Detect which cell encompasses the target text, then output its (X, Y) center coordinate. 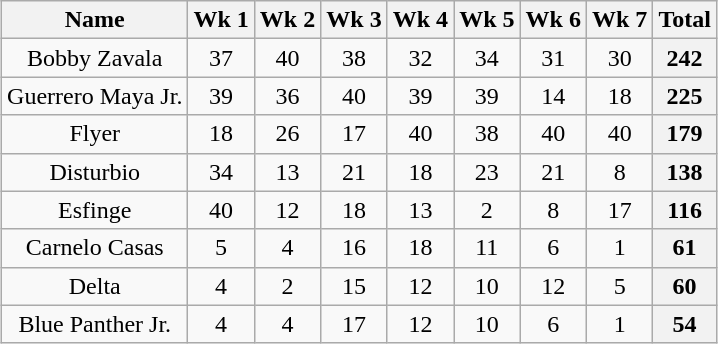
16 (354, 248)
Wk 5 (487, 20)
31 (553, 58)
Wk 1 (221, 20)
179 (685, 134)
Carnelo Casas (95, 248)
54 (685, 324)
Flyer (95, 134)
37 (221, 58)
61 (685, 248)
Name (95, 20)
Guerrero Maya Jr. (95, 96)
32 (420, 58)
Wk 7 (619, 20)
15 (354, 286)
Blue Panther Jr. (95, 324)
225 (685, 96)
60 (685, 286)
Disturbio (95, 172)
26 (287, 134)
Esfinge (95, 210)
14 (553, 96)
Wk 3 (354, 20)
36 (287, 96)
Wk 2 (287, 20)
116 (685, 210)
Bobby Zavala (95, 58)
Wk 6 (553, 20)
30 (619, 58)
138 (685, 172)
Wk 4 (420, 20)
23 (487, 172)
11 (487, 248)
Delta (95, 286)
Total (685, 20)
242 (685, 58)
